Locate the cell with the specified text and output its [x, y] center coordinate. 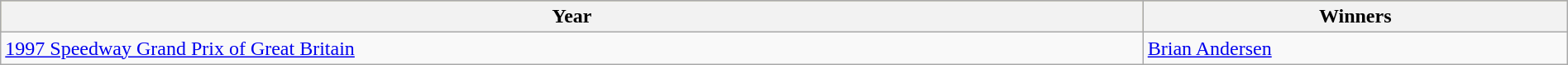
Winners [1355, 17]
1997 Speedway Grand Prix of Great Britain [572, 48]
Brian Andersen [1355, 48]
Year [572, 17]
